From the cell containing the given text, extract its center point as [x, y] coordinate. 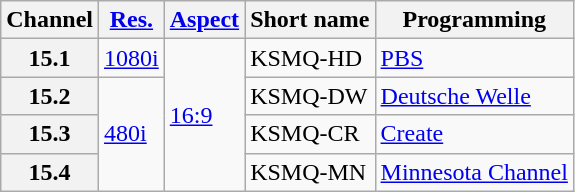
Res. [132, 20]
15.3 [50, 134]
16:9 [204, 115]
Programming [474, 20]
Minnesota Channel [474, 172]
15.4 [50, 172]
Short name [310, 20]
Deutsche Welle [474, 96]
KSMQ-MN [310, 172]
15.2 [50, 96]
Create [474, 134]
Aspect [204, 20]
KSMQ-CR [310, 134]
480i [132, 134]
KSMQ-HD [310, 58]
KSMQ-DW [310, 96]
PBS [474, 58]
1080i [132, 58]
Channel [50, 20]
15.1 [50, 58]
